Capture the cell that displays the provided text and extract its (x, y) central coordinate. 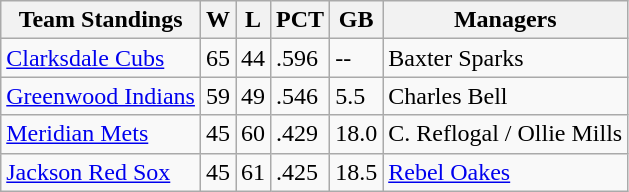
Team Standings (101, 20)
PCT (300, 20)
.596 (300, 58)
61 (254, 172)
.425 (300, 172)
-- (356, 58)
GB (356, 20)
44 (254, 58)
Meridian Mets (101, 134)
49 (254, 96)
60 (254, 134)
Baxter Sparks (506, 58)
C. Reflogal / Ollie Mills (506, 134)
59 (218, 96)
Jackson Red Sox (101, 172)
Rebel Oakes (506, 172)
Clarksdale Cubs (101, 58)
.546 (300, 96)
.429 (300, 134)
18.5 (356, 172)
5.5 (356, 96)
18.0 (356, 134)
L (254, 20)
W (218, 20)
65 (218, 58)
Managers (506, 20)
Charles Bell (506, 96)
Greenwood Indians (101, 96)
